Pinpoint the cell where the given text exists, returning its (x, y) midpoint coordinate. 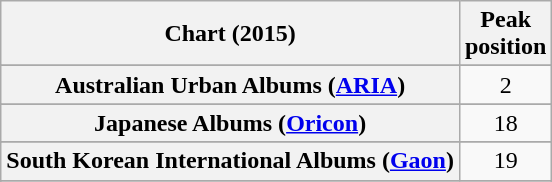
Japanese Albums (Oricon) (230, 123)
Chart (2015) (230, 34)
South Korean International Albums (Gaon) (230, 161)
Australian Urban Albums (ARIA) (230, 85)
2 (505, 85)
18 (505, 123)
Peakposition (505, 34)
19 (505, 161)
